Provide the (x, y) coordinate of the cell's center where the given text is located.  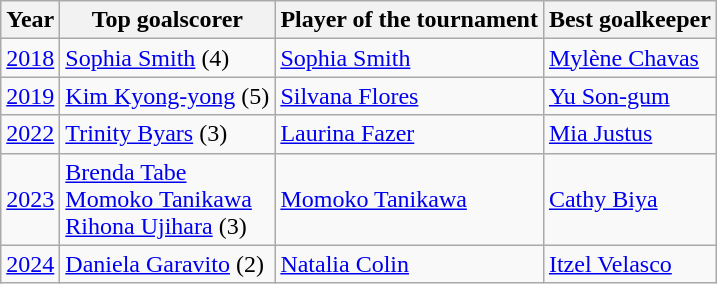
Sophia Smith (4) (168, 58)
Year (30, 20)
Kim Kyong-yong (5) (168, 96)
Silvana Flores (410, 96)
Best goalkeeper (630, 20)
Player of the tournament (410, 20)
Top goalscorer (168, 20)
Itzel Velasco (630, 264)
Daniela Garavito (2) (168, 264)
2023 (30, 199)
2018 (30, 58)
Laurina Fazer (410, 134)
Trinity Byars (3) (168, 134)
Yu Son-gum (630, 96)
Sophia Smith (410, 58)
Mia Justus (630, 134)
2019 (30, 96)
Momoko Tanikawa (410, 199)
Brenda Tabe Momoko Tanikawa Rihona Ujihara (3) (168, 199)
Natalia Colin (410, 264)
Cathy Biya (630, 199)
Mylène Chavas (630, 58)
2022 (30, 134)
2024 (30, 264)
